Output the [x, y] coordinate of the center of the cell containing the given text.  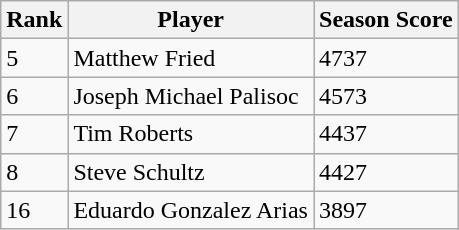
Eduardo Gonzalez Arias [191, 210]
Joseph Michael Palisoc [191, 96]
4427 [386, 172]
Tim Roberts [191, 134]
4573 [386, 96]
3897 [386, 210]
4737 [386, 58]
5 [34, 58]
6 [34, 96]
Player [191, 20]
8 [34, 172]
7 [34, 134]
Season Score [386, 20]
Matthew Fried [191, 58]
4437 [386, 134]
Rank [34, 20]
Steve Schultz [191, 172]
16 [34, 210]
